Identify which cell holds the provided text, then report its (x, y) central coordinate. 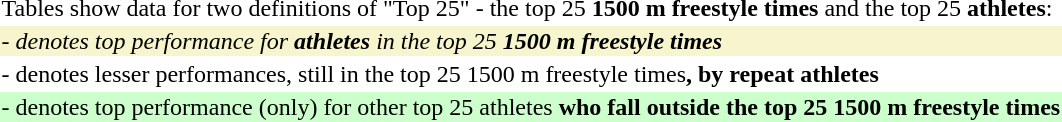
- denotes top performance (only) for other top 25 athletes who fall outside the top 25 1500 m freestyle times (531, 107)
- denotes top performance for athletes in the top 25 1500 m freestyle times (531, 41)
- denotes lesser performances, still in the top 25 1500 m freestyle times, by repeat athletes (531, 74)
